From the cell containing the given text, extract its center point as [X, Y] coordinate. 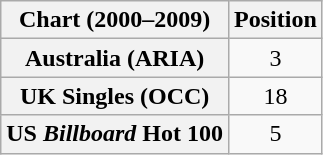
Position [276, 20]
US Billboard Hot 100 [115, 134]
Australia (ARIA) [115, 58]
UK Singles (OCC) [115, 96]
18 [276, 96]
3 [276, 58]
5 [276, 134]
Chart (2000–2009) [115, 20]
